Find where the given text appears and provide that cell's center as (x, y) coordinate. 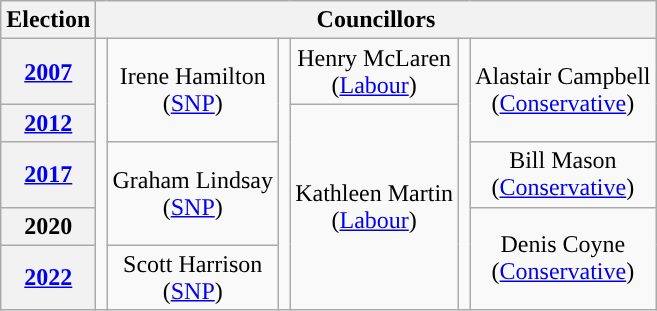
Henry McLaren(Labour) (374, 72)
Denis Coyne(Conservative) (563, 258)
2017 (48, 174)
Kathleen Martin(Labour) (374, 207)
2020 (48, 226)
Irene Hamilton(SNP) (193, 90)
2007 (48, 72)
2012 (48, 123)
2022 (48, 278)
Graham Lindsay(SNP) (193, 194)
Bill Mason(Conservative) (563, 174)
Councillors (376, 20)
Election (48, 20)
Scott Harrison(SNP) (193, 278)
Alastair Campbell(Conservative) (563, 90)
